Capture the cell that displays the provided text and extract its [x, y] central coordinate. 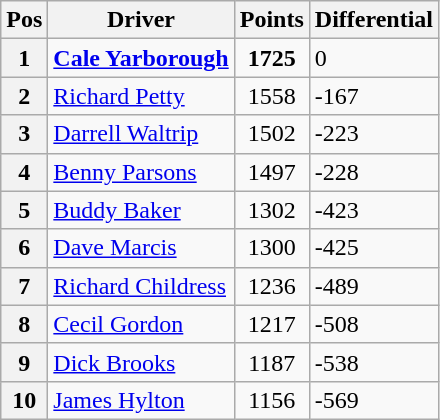
4 [24, 172]
Pos [24, 20]
2 [24, 96]
1 [24, 58]
3 [24, 134]
James Hylton [141, 400]
Dick Brooks [141, 362]
Cecil Gordon [141, 324]
6 [24, 248]
1302 [272, 210]
9 [24, 362]
1497 [272, 172]
5 [24, 210]
-425 [374, 248]
1156 [272, 400]
1300 [272, 248]
-569 [374, 400]
-423 [374, 210]
Darrell Waltrip [141, 134]
-167 [374, 96]
-508 [374, 324]
Dave Marcis [141, 248]
Driver [141, 20]
Differential [374, 20]
10 [24, 400]
7 [24, 286]
1187 [272, 362]
-228 [374, 172]
Richard Petty [141, 96]
1502 [272, 134]
-538 [374, 362]
-223 [374, 134]
1236 [272, 286]
0 [374, 58]
-489 [374, 286]
Benny Parsons [141, 172]
Points [272, 20]
Richard Childress [141, 286]
Buddy Baker [141, 210]
Cale Yarborough [141, 58]
1217 [272, 324]
1558 [272, 96]
8 [24, 324]
1725 [272, 58]
